Return [X, Y] of the center of cell containing provided text 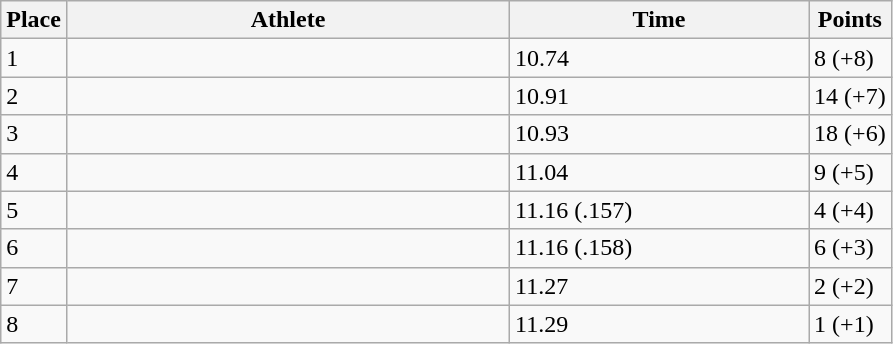
1 [34, 58]
10.74 [660, 58]
9 (+5) [850, 172]
11.04 [660, 172]
2 (+2) [850, 286]
18 (+6) [850, 134]
3 [34, 134]
8 [34, 324]
1 (+1) [850, 324]
10.93 [660, 134]
5 [34, 210]
7 [34, 286]
6 [34, 248]
Athlete [288, 20]
6 (+3) [850, 248]
Place [34, 20]
11.16 (.157) [660, 210]
4 [34, 172]
8 (+8) [850, 58]
14 (+7) [850, 96]
Time [660, 20]
2 [34, 96]
10.91 [660, 96]
11.27 [660, 286]
11.29 [660, 324]
11.16 (.158) [660, 248]
4 (+4) [850, 210]
Points [850, 20]
